Provide the (X, Y) coordinate of the cell's center where the given text is located.  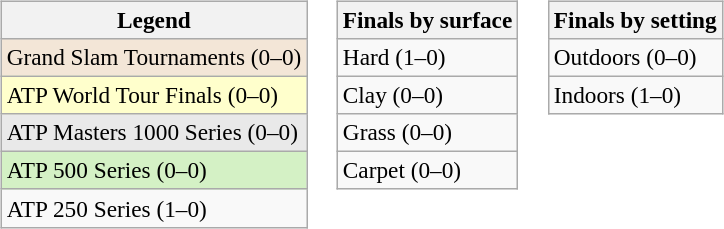
Grass (0–0) (427, 133)
Clay (0–0) (427, 95)
Indoors (1–0) (635, 95)
Carpet (0–0) (427, 171)
Legend (154, 20)
ATP 500 Series (0–0) (154, 171)
Hard (1–0) (427, 57)
Grand Slam Tournaments (0–0) (154, 57)
ATP Masters 1000 Series (0–0) (154, 133)
Finals by surface (427, 20)
Finals by setting (635, 20)
ATP 250 Series (1–0) (154, 208)
Outdoors (0–0) (635, 57)
ATP World Tour Finals (0–0) (154, 95)
